Pinpoint the cell where the given text exists, returning its [x, y] midpoint coordinate. 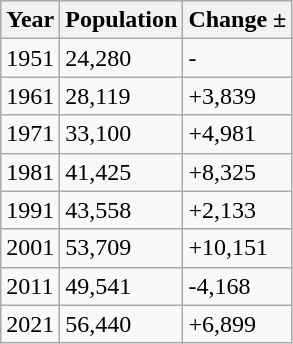
1971 [30, 134]
28,119 [122, 96]
+2,133 [238, 210]
1951 [30, 58]
2001 [30, 248]
- [238, 58]
24,280 [122, 58]
+3,839 [238, 96]
49,541 [122, 286]
56,440 [122, 324]
53,709 [122, 248]
+10,151 [238, 248]
2011 [30, 286]
43,558 [122, 210]
+4,981 [238, 134]
33,100 [122, 134]
-4,168 [238, 286]
Population [122, 20]
+6,899 [238, 324]
2021 [30, 324]
41,425 [122, 172]
+8,325 [238, 172]
1991 [30, 210]
Year [30, 20]
Change ± [238, 20]
1961 [30, 96]
1981 [30, 172]
